Search for the cell housing the specified text and yield its [x, y] center coordinate. 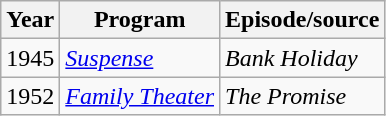
Bank Holiday [302, 58]
Suspense [140, 58]
1952 [30, 96]
Year [30, 20]
Family Theater [140, 96]
Episode/source [302, 20]
Program [140, 20]
The Promise [302, 96]
1945 [30, 58]
